Extract the (x, y) coordinate from the center of the cell holding the provided text.  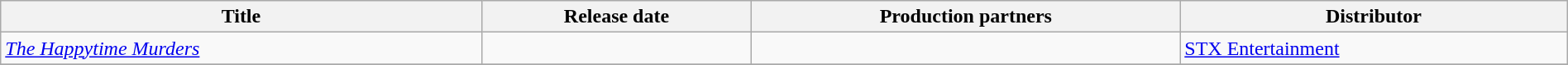
Distributor (1374, 17)
Title (241, 17)
STX Entertainment (1374, 48)
The Happytime Murders (241, 48)
Production partners (966, 17)
Release date (617, 17)
